For the text-containing cell, return its midpoint in (x, y) coordinate format. 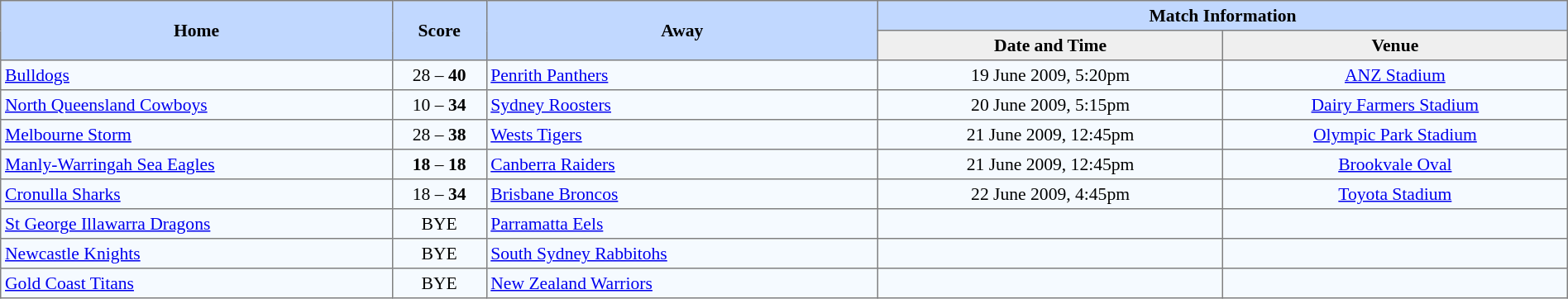
Score (439, 31)
18 – 34 (439, 194)
10 – 34 (439, 105)
Wests Tigers (682, 135)
22 June 2009, 4:45pm (1050, 194)
Canberra Raiders (682, 164)
20 June 2009, 5:15pm (1050, 105)
Sydney Roosters (682, 105)
South Sydney Rabbitohs (682, 254)
Melbourne Storm (197, 135)
Dairy Farmers Stadium (1394, 105)
19 June 2009, 5:20pm (1050, 75)
ANZ Stadium (1394, 75)
Match Information (1223, 16)
Gold Coast Titans (197, 283)
Bulldogs (197, 75)
18 – 18 (439, 164)
28 – 40 (439, 75)
28 – 38 (439, 135)
Date and Time (1050, 45)
St George Illawarra Dragons (197, 224)
New Zealand Warriors (682, 283)
Venue (1394, 45)
Cronulla Sharks (197, 194)
Brisbane Broncos (682, 194)
Parramatta Eels (682, 224)
Away (682, 31)
Toyota Stadium (1394, 194)
Home (197, 31)
North Queensland Cowboys (197, 105)
Brookvale Oval (1394, 164)
Penrith Panthers (682, 75)
Olympic Park Stadium (1394, 135)
Newcastle Knights (197, 254)
Manly-Warringah Sea Eagles (197, 164)
